Locate the cell with the specified text and output its [X, Y] center coordinate. 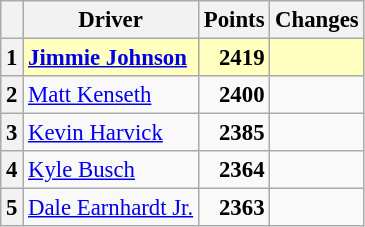
2385 [234, 133]
Driver [111, 20]
Changes [317, 20]
Jimmie Johnson [111, 58]
5 [12, 208]
Points [234, 20]
3 [12, 133]
2364 [234, 170]
Kyle Busch [111, 170]
2400 [234, 95]
4 [12, 170]
Kevin Harvick [111, 133]
Dale Earnhardt Jr. [111, 208]
2363 [234, 208]
1 [12, 58]
Matt Kenseth [111, 95]
2419 [234, 58]
2 [12, 95]
